Provide the (X, Y) coordinate of the cell's center where the given text is located.  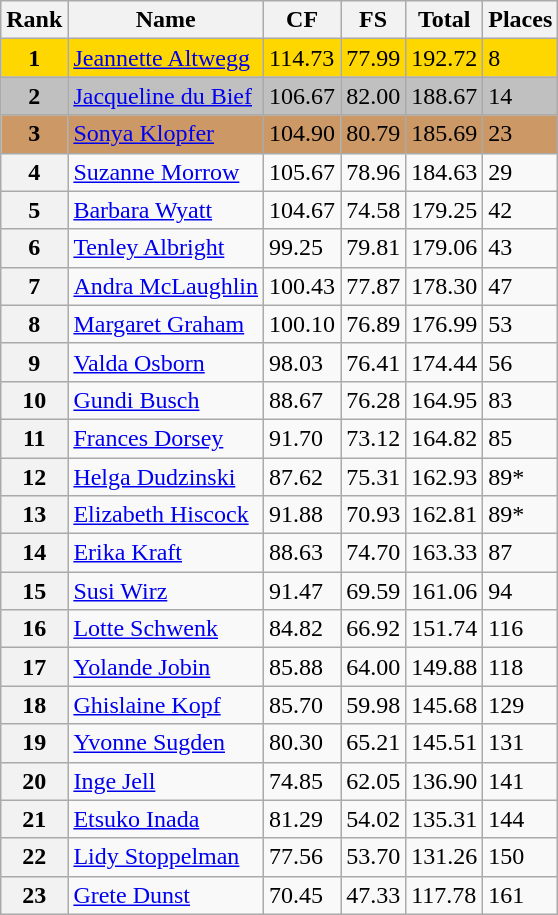
94 (520, 591)
117.78 (444, 895)
64.00 (374, 667)
179.06 (444, 248)
Yolande Jobin (166, 667)
Grete Dunst (166, 895)
Total (444, 20)
83 (520, 400)
Inge Jell (166, 781)
Gundi Busch (166, 400)
118 (520, 667)
135.31 (444, 819)
81.29 (302, 819)
88.63 (302, 553)
163.33 (444, 553)
19 (34, 743)
FS (374, 20)
29 (520, 172)
4 (34, 172)
Frances Dorsey (166, 438)
104.67 (302, 210)
76.41 (374, 362)
91.47 (302, 591)
87 (520, 553)
141 (520, 781)
12 (34, 477)
5 (34, 210)
179.25 (444, 210)
76.28 (374, 400)
Sonya Klopfer (166, 134)
88.67 (302, 400)
74.85 (302, 781)
62.05 (374, 781)
114.73 (302, 58)
3 (34, 134)
10 (34, 400)
Elizabeth Hiscock (166, 515)
100.10 (302, 324)
116 (520, 629)
Etsuko Inada (166, 819)
164.82 (444, 438)
17 (34, 667)
66.92 (374, 629)
74.58 (374, 210)
13 (34, 515)
22 (34, 857)
73.12 (374, 438)
151.74 (444, 629)
129 (520, 705)
Valda Osborn (166, 362)
192.72 (444, 58)
74.70 (374, 553)
145.68 (444, 705)
106.67 (302, 96)
18 (34, 705)
47.33 (374, 895)
77.87 (374, 286)
21 (34, 819)
Tenley Albright (166, 248)
174.44 (444, 362)
75.31 (374, 477)
Places (520, 20)
16 (34, 629)
178.30 (444, 286)
91.70 (302, 438)
80.79 (374, 134)
Margaret Graham (166, 324)
59.98 (374, 705)
Name (166, 20)
150 (520, 857)
Helga Dudzinski (166, 477)
11 (34, 438)
56 (520, 362)
161.06 (444, 591)
76.89 (374, 324)
Rank (34, 20)
53.70 (374, 857)
104.90 (302, 134)
Yvonne Sugden (166, 743)
20 (34, 781)
Andra McLaughlin (166, 286)
7 (34, 286)
99.25 (302, 248)
69.59 (374, 591)
79.81 (374, 248)
15 (34, 591)
98.03 (302, 362)
80.30 (302, 743)
162.93 (444, 477)
65.21 (374, 743)
85.70 (302, 705)
Jacqueline du Bief (166, 96)
131.26 (444, 857)
47 (520, 286)
149.88 (444, 667)
161 (520, 895)
54.02 (374, 819)
42 (520, 210)
105.67 (302, 172)
188.67 (444, 96)
Lotte Schwenk (166, 629)
136.90 (444, 781)
84.82 (302, 629)
91.88 (302, 515)
2 (34, 96)
78.96 (374, 172)
77.56 (302, 857)
85 (520, 438)
Ghislaine Kopf (166, 705)
176.99 (444, 324)
9 (34, 362)
Barbara Wyatt (166, 210)
6 (34, 248)
87.62 (302, 477)
77.99 (374, 58)
85.88 (302, 667)
164.95 (444, 400)
162.81 (444, 515)
Erika Kraft (166, 553)
82.00 (374, 96)
184.63 (444, 172)
Susi Wirz (166, 591)
Suzanne Morrow (166, 172)
185.69 (444, 134)
43 (520, 248)
144 (520, 819)
70.93 (374, 515)
Jeannette Altwegg (166, 58)
131 (520, 743)
Lidy Stoppelman (166, 857)
100.43 (302, 286)
1 (34, 58)
70.45 (302, 895)
53 (520, 324)
145.51 (444, 743)
CF (302, 20)
